Scan for the cell matching the given text and deliver its (X, Y) coordinate at center. 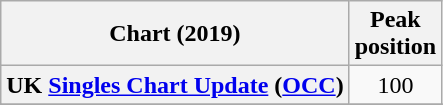
100 (395, 85)
Peak position (395, 34)
UK Singles Chart Update (OCC) (175, 85)
Chart (2019) (175, 34)
